Find where the given text appears and provide that cell's center as (x, y) coordinate. 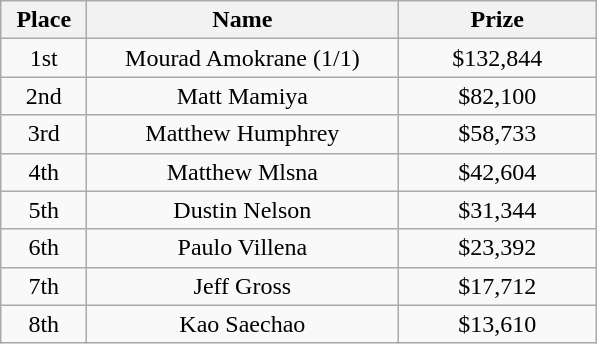
Matt Mamiya (242, 96)
$17,712 (498, 286)
6th (44, 248)
Mourad Amokrane (1/1) (242, 58)
$23,392 (498, 248)
4th (44, 172)
5th (44, 210)
Jeff Gross (242, 286)
$31,344 (498, 210)
8th (44, 324)
7th (44, 286)
Matthew Mlsna (242, 172)
$58,733 (498, 134)
Prize (498, 20)
$42,604 (498, 172)
2nd (44, 96)
$13,610 (498, 324)
Name (242, 20)
Matthew Humphrey (242, 134)
$132,844 (498, 58)
Dustin Nelson (242, 210)
Place (44, 20)
$82,100 (498, 96)
1st (44, 58)
3rd (44, 134)
Kao Saechao (242, 324)
Paulo Villena (242, 248)
